Scan for the cell matching the given text and deliver its (x, y) coordinate at center. 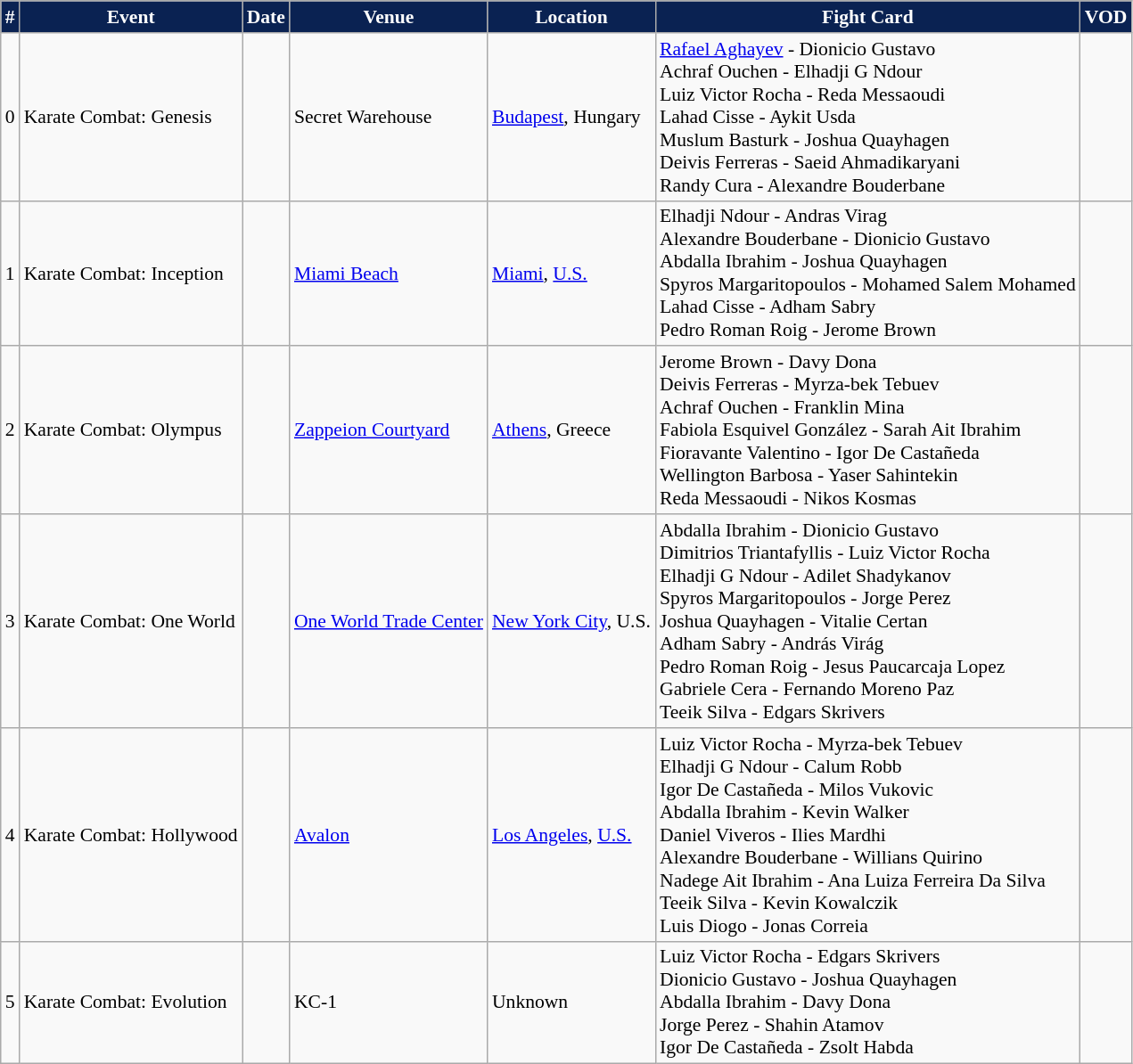
Zappeion Courtyard (389, 431)
2 (11, 431)
Venue (389, 17)
Athens, Greece (571, 431)
New York City, U.S. (571, 621)
One World Trade Center (389, 621)
Location (571, 17)
Event (131, 17)
1 (11, 273)
Avalon (389, 835)
5 (11, 1003)
Karate Combat: Inception (131, 273)
3 (11, 621)
Karate Combat: Genesis (131, 118)
Karate Combat: Evolution (131, 1003)
Miami Beach (389, 273)
Karate Combat: Hollywood (131, 835)
VOD (1106, 17)
KC-1 (389, 1003)
Budapest, Hungary (571, 118)
Karate Combat: One World (131, 621)
# (11, 17)
Karate Combat: Olympus (131, 431)
Miami, U.S. (571, 273)
Date (266, 17)
Fight Card (868, 17)
Los Angeles, U.S. (571, 835)
Unknown (571, 1003)
4 (11, 835)
Secret Warehouse (389, 118)
0 (11, 118)
